Extract the (x, y) coordinate from the center of the cell holding the provided text.  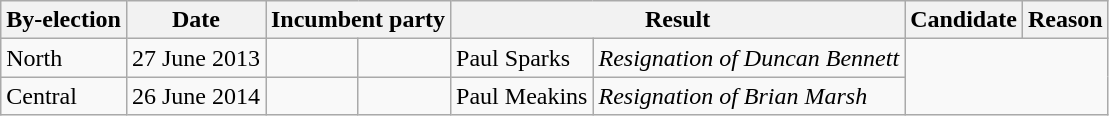
Paul Meakins (522, 96)
By-election (64, 20)
Paul Sparks (522, 58)
North (64, 58)
Incumbent party (358, 20)
27 June 2013 (196, 58)
Resignation of Brian Marsh (749, 96)
Central (64, 96)
Resignation of Duncan Bennett (749, 58)
Candidate (964, 20)
26 June 2014 (196, 96)
Reason (1065, 20)
Result (678, 20)
Date (196, 20)
